Capture the cell that displays the provided text and extract its (x, y) central coordinate. 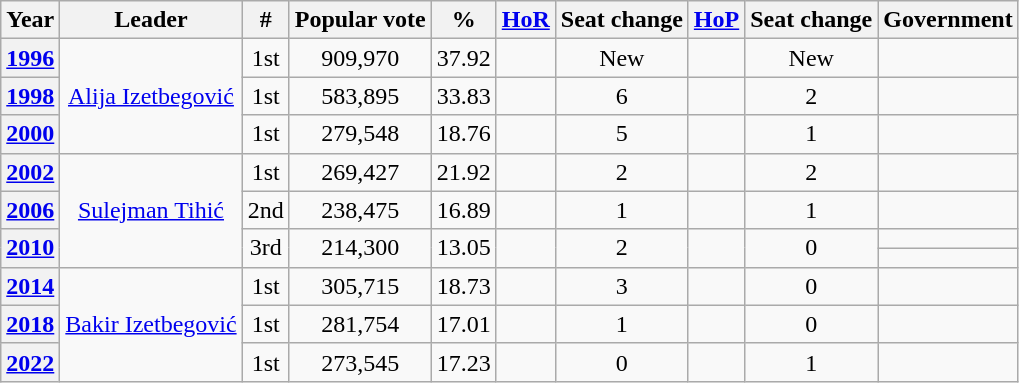
Alija Izetbegović (151, 96)
269,427 (360, 172)
3rd (266, 248)
1998 (30, 96)
2006 (30, 210)
16.89 (464, 210)
17.01 (464, 324)
21.92 (464, 172)
583,895 (360, 96)
Sulejman Tihić (151, 210)
HoP (716, 20)
5 (622, 134)
214,300 (360, 248)
Bakir Izetbegović (151, 324)
Year (30, 20)
281,754 (360, 324)
3 (622, 286)
6 (622, 96)
17.23 (464, 362)
37.92 (464, 58)
2002 (30, 172)
2000 (30, 134)
2014 (30, 286)
% (464, 20)
18.76 (464, 134)
2nd (266, 210)
# (266, 20)
Leader (151, 20)
273,545 (360, 362)
305,715 (360, 286)
33.83 (464, 96)
18.73 (464, 286)
Government (948, 20)
Popular vote (360, 20)
909,970 (360, 58)
2018 (30, 324)
13.05 (464, 248)
279,548 (360, 134)
238,475 (360, 210)
2010 (30, 248)
1996 (30, 58)
2022 (30, 362)
HoR (526, 20)
